Capture the cell that displays the provided text and extract its [X, Y] central coordinate. 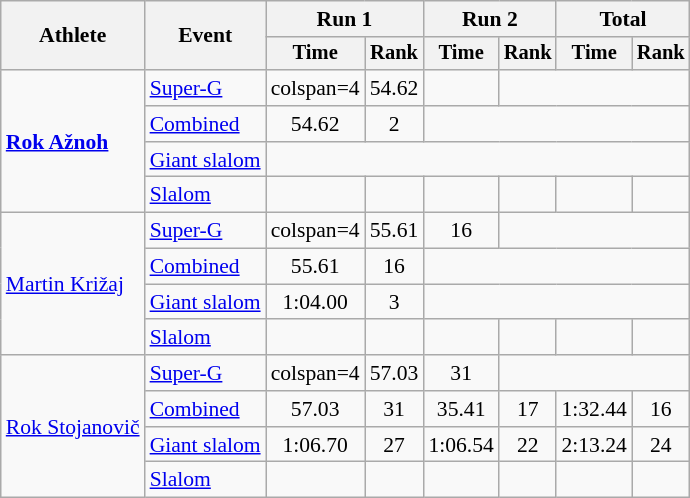
Martin Križaj [73, 284]
Run 1 [345, 19]
24 [661, 445]
3 [394, 302]
Rok Ažnoh [73, 141]
1:32.44 [594, 409]
1:06.70 [316, 445]
2:13.24 [594, 445]
Run 2 [490, 19]
35.41 [460, 409]
Event [206, 36]
Athlete [73, 36]
1:04.00 [316, 302]
Rok Stojanovič [73, 426]
Total [622, 19]
17 [528, 409]
22 [528, 445]
27 [394, 445]
1:06.54 [460, 445]
2 [394, 124]
